Determine the (x, y) coordinate at the center of the cell enclosing the given text.  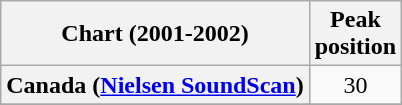
Peakposition (355, 34)
30 (355, 85)
Canada (Nielsen SoundScan) (155, 85)
Chart (2001-2002) (155, 34)
